Return (x, y) of the center of cell containing provided text 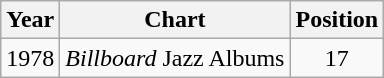
Billboard Jazz Albums (175, 58)
17 (337, 58)
Year (30, 20)
1978 (30, 58)
Chart (175, 20)
Position (337, 20)
